Return [X, Y] of the center of cell containing provided text 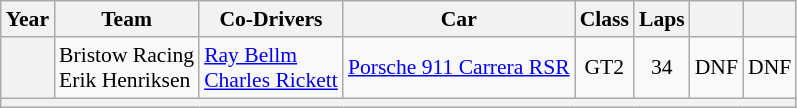
Team [126, 19]
Ray Bellm Charles Rickett [271, 68]
Bristow Racing Erik Henriksen [126, 68]
Car [459, 19]
34 [662, 68]
Porsche 911 Carrera RSR [459, 68]
Year [28, 19]
Co-Drivers [271, 19]
Laps [662, 19]
Class [604, 19]
GT2 [604, 68]
